Determine the (X, Y) coordinate at the center of the cell enclosing the given text.  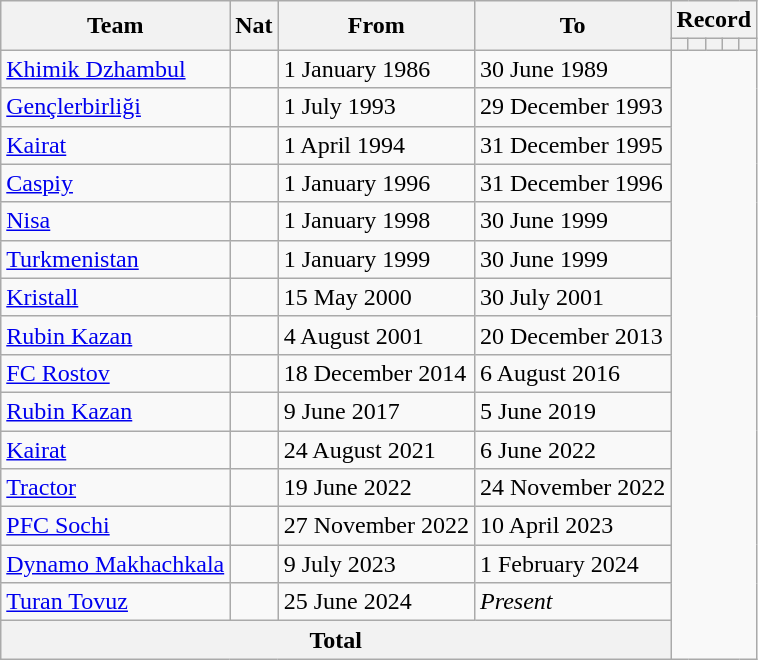
5 June 2019 (572, 411)
6 June 2022 (572, 449)
Dynamo Makhachkala (116, 564)
18 December 2014 (376, 373)
Khimik Dzhambul (116, 69)
31 December 1995 (572, 145)
Nisa (116, 221)
Present (572, 602)
Team (116, 26)
24 August 2021 (376, 449)
30 July 2001 (572, 297)
Gençlerbirliği (116, 107)
31 December 1996 (572, 183)
27 November 2022 (376, 526)
29 December 1993 (572, 107)
6 August 2016 (572, 373)
From (376, 26)
10 April 2023 (572, 526)
To (572, 26)
15 May 2000 (376, 297)
Record (714, 20)
1 January 1986 (376, 69)
1 April 1994 (376, 145)
Kristall (116, 297)
9 June 2017 (376, 411)
Nat (254, 26)
1 January 1996 (376, 183)
1 January 1999 (376, 259)
4 August 2001 (376, 335)
Tractor (116, 488)
1 January 1998 (376, 221)
1 February 2024 (572, 564)
PFC Sochi (116, 526)
9 July 2023 (376, 564)
Total (336, 640)
25 June 2024 (376, 602)
30 June 1989 (572, 69)
20 December 2013 (572, 335)
Turkmenistan (116, 259)
Turan Tovuz (116, 602)
1 July 1993 (376, 107)
Caspiy (116, 183)
19 June 2022 (376, 488)
FC Rostov (116, 373)
24 November 2022 (572, 488)
